Scan for the cell matching the given text and deliver its (X, Y) coordinate at center. 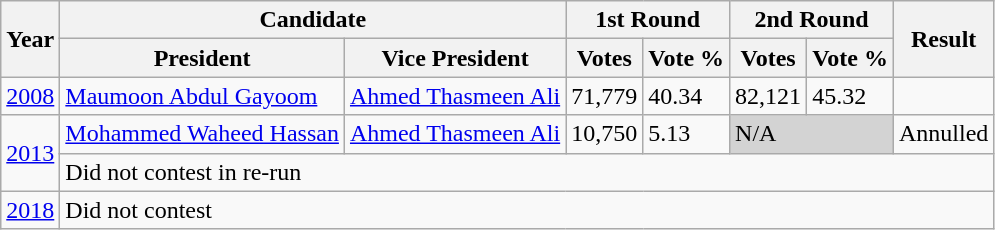
Did not contest in re-run (527, 172)
2nd Round (812, 20)
1st Round (648, 20)
45.32 (850, 96)
2013 (30, 153)
Maumoon Abdul Gayoom (202, 96)
71,779 (604, 96)
Vice President (454, 58)
2008 (30, 96)
President (202, 58)
N/A (812, 134)
5.13 (686, 134)
Result (943, 39)
2018 (30, 210)
10,750 (604, 134)
Candidate (313, 20)
Annulled (943, 134)
82,121 (768, 96)
Year (30, 39)
40.34 (686, 96)
Mohammed Waheed Hassan (202, 134)
Did not contest (527, 210)
